Identify which cell holds the provided text, then report its [X, Y] central coordinate. 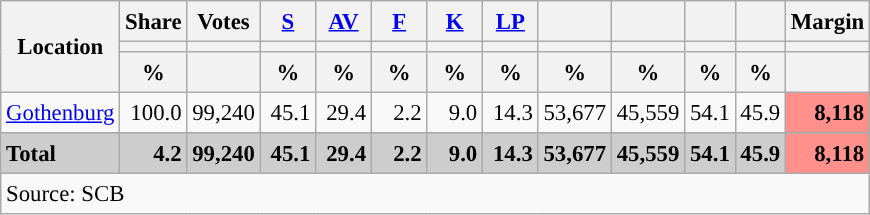
Votes [224, 22]
Gothenburg [60, 114]
F [399, 22]
100.0 [154, 114]
Source: SCB [436, 194]
LP [511, 22]
Share [154, 22]
S [288, 22]
K [455, 22]
Total [60, 154]
AV [344, 22]
4.2 [154, 154]
Location [60, 47]
Margin [828, 22]
